Capture the cell that displays the provided text and extract its (x, y) central coordinate. 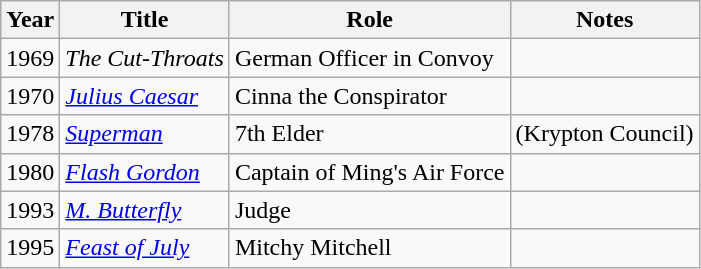
1993 (30, 210)
1995 (30, 248)
7th Elder (370, 134)
1980 (30, 172)
M. Butterfly (145, 210)
German Officer in Convoy (370, 58)
The Cut-Throats (145, 58)
Notes (604, 20)
Superman (145, 134)
Julius Caesar (145, 96)
(Krypton Council) (604, 134)
Cinna the Conspirator (370, 96)
1970 (30, 96)
Flash Gordon (145, 172)
1978 (30, 134)
Role (370, 20)
Title (145, 20)
Feast of July (145, 248)
Year (30, 20)
1969 (30, 58)
Mitchy Mitchell (370, 248)
Judge (370, 210)
Captain of Ming's Air Force (370, 172)
